Determine the (X, Y) coordinate at the center of the cell enclosing the given text.  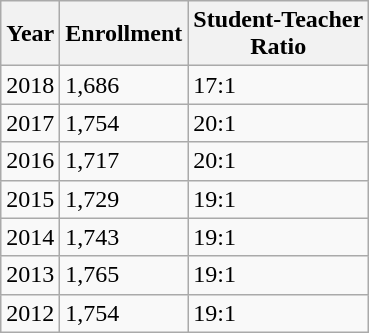
1,743 (124, 237)
2017 (30, 123)
2015 (30, 199)
2012 (30, 313)
2018 (30, 85)
2014 (30, 237)
2016 (30, 161)
1,686 (124, 85)
Enrollment (124, 34)
1,717 (124, 161)
1,765 (124, 275)
2013 (30, 275)
1,729 (124, 199)
Year (30, 34)
Student-Teacher Ratio (278, 34)
17:1 (278, 85)
